Search for the cell housing the specified text and yield its (x, y) center coordinate. 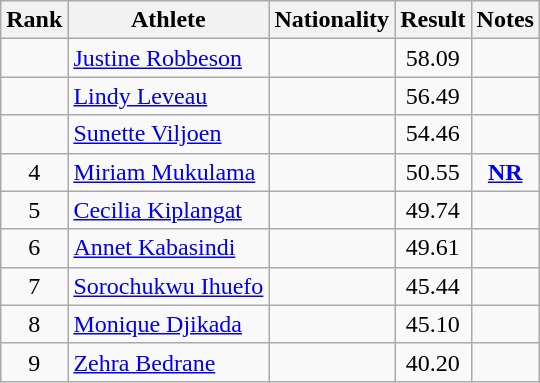
Justine Robbeson (168, 58)
Sorochukwu Ihuefo (168, 286)
Result (433, 20)
8 (34, 324)
49.61 (433, 248)
54.46 (433, 134)
Lindy Leveau (168, 96)
45.44 (433, 286)
Miriam Mukulama (168, 172)
50.55 (433, 172)
Annet Kabasindi (168, 248)
Nationality (332, 20)
5 (34, 210)
40.20 (433, 362)
Sunette Viljoen (168, 134)
56.49 (433, 96)
Monique Djikada (168, 324)
4 (34, 172)
6 (34, 248)
Notes (505, 20)
Zehra Bedrane (168, 362)
Athlete (168, 20)
Cecilia Kiplangat (168, 210)
Rank (34, 20)
9 (34, 362)
58.09 (433, 58)
7 (34, 286)
45.10 (433, 324)
49.74 (433, 210)
NR (505, 172)
